Output the (x, y) coordinate of the center of the cell containing the given text.  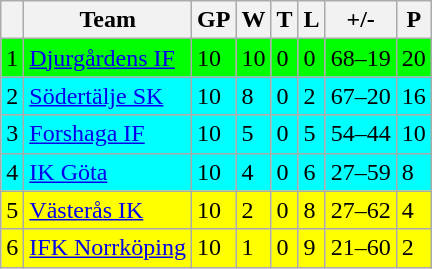
3 (12, 134)
Forshaga IF (108, 134)
W (254, 20)
21–60 (360, 248)
+/- (360, 20)
54–44 (360, 134)
IK Göta (108, 172)
27–59 (360, 172)
Västerås IK (108, 210)
20 (414, 58)
67–20 (360, 96)
T (284, 20)
68–19 (360, 58)
Djurgårdens IF (108, 58)
16 (414, 96)
Team (108, 20)
P (414, 20)
27–62 (360, 210)
9 (312, 248)
IFK Norrköping (108, 248)
L (312, 20)
GP (214, 20)
Södertälje SK (108, 96)
